For the text-containing cell, return its midpoint in [x, y] coordinate format. 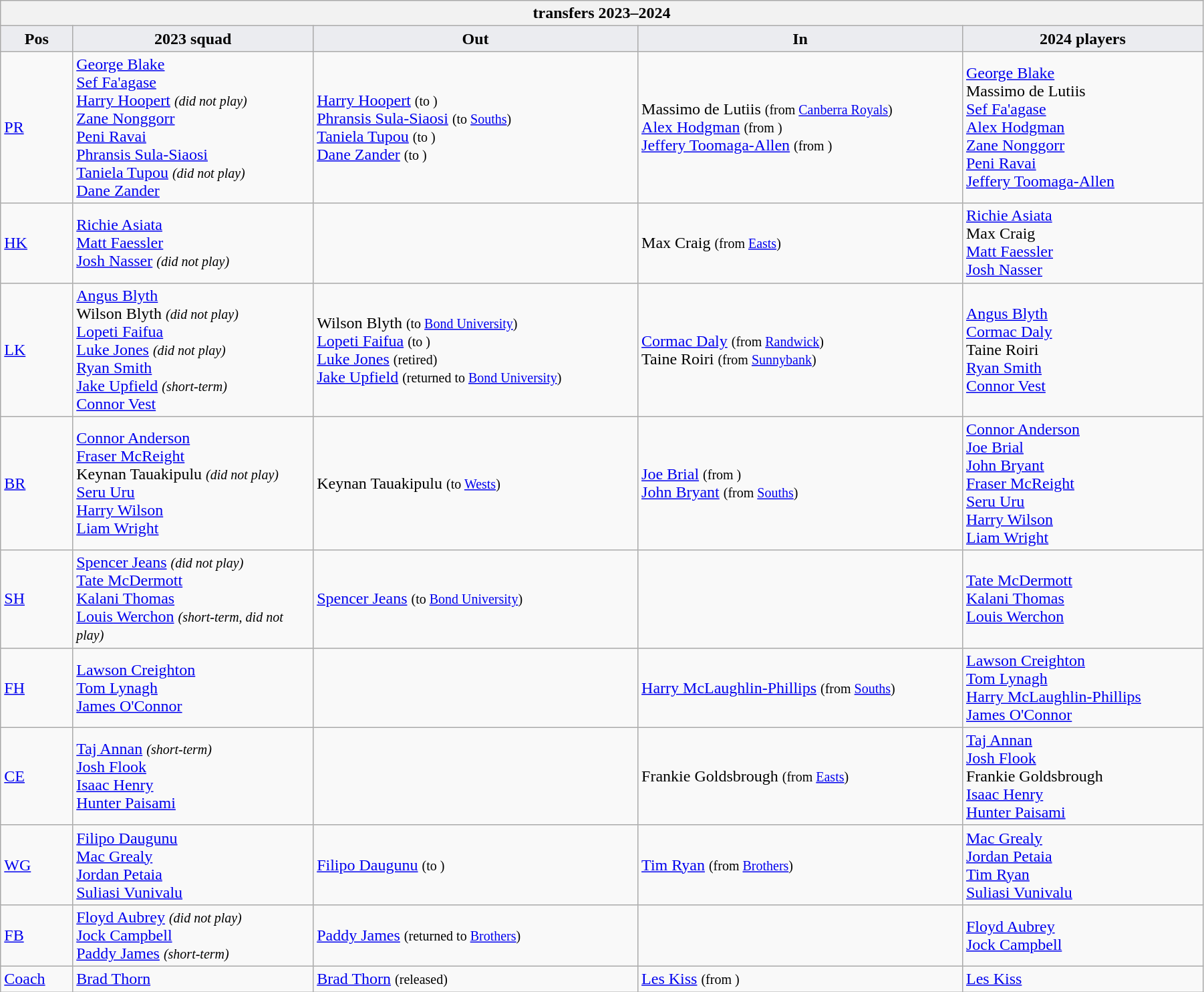
Pos [37, 39]
Spencer Jeans (did not play) Tate McDermott Kalani Thomas Louis Werchon (short-term, did not play) [193, 599]
WG [37, 865]
Cormac Daly (from Randwick) Taine Roiri (from Sunnybank) [800, 350]
Lawson Creighton Tom Lynagh James O'Connor [193, 687]
Taj Annan (short-term) Josh Flook Isaac Henry Hunter Paisami [193, 776]
CE [37, 776]
Spencer Jeans (to Bond University) [476, 599]
Joe Brial (from ) John Bryant (from Souths) [800, 483]
Angus Blyth Cormac Daly Taine Roiri Ryan Smith Connor Vest [1082, 350]
Richie Asiata Max Craig Matt Faessler Josh Nasser [1082, 243]
Max Craig (from Easts) [800, 243]
Filipo Daugunu Mac Grealy Jordan Petaia Suliasi Vunivalu [193, 865]
Lawson Creighton Tom Lynagh Harry McLaughlin-Phillips James O'Connor [1082, 687]
Coach [37, 979]
Les Kiss [1082, 979]
HK [37, 243]
2023 squad [193, 39]
Harry McLaughlin-Phillips (from Souths) [800, 687]
Connor Anderson Joe Brial John Bryant Fraser McReight Seru Uru Harry Wilson Liam Wright [1082, 483]
LK [37, 350]
Floyd Aubrey Jock Campbell [1082, 935]
Brad Thorn (released) [476, 979]
George Blake Sef Fa'agase Harry Hoopert (did not play) Zane Nonggorr Peni Ravai Phransis Sula-Siaosi Taniela Tupou (did not play) Dane Zander [193, 127]
Richie Asiata Matt Faessler Josh Nasser (did not play) [193, 243]
Keynan Tauakipulu (to Wests) [476, 483]
2024 players [1082, 39]
SH [37, 599]
Wilson Blyth (to Bond University) Lopeti Faifua (to ) Luke Jones (retired) Jake Upfield (returned to Bond University) [476, 350]
Out [476, 39]
In [800, 39]
Connor Anderson Fraser McReight Keynan Tauakipulu (did not play) Seru Uru Harry Wilson Liam Wright [193, 483]
Floyd Aubrey (did not play) Jock Campbell Paddy James (short-term) [193, 935]
Les Kiss (from ) [800, 979]
Angus Blyth Wilson Blyth (did not play) Lopeti Faifua Luke Jones (did not play) Ryan Smith Jake Upfield (short-term) Connor Vest [193, 350]
Taj Annan Josh Flook Frankie Goldsbrough Isaac Henry Hunter Paisami [1082, 776]
transfers 2023–2024 [602, 13]
FB [37, 935]
Paddy James (returned to Brothers) [476, 935]
Filipo Daugunu (to ) [476, 865]
Harry Hoopert (to ) Phransis Sula-Siaosi (to Souths) Taniela Tupou (to ) Dane Zander (to ) [476, 127]
BR [37, 483]
George Blake Massimo de Lutiis Sef Fa'agase Alex Hodgman Zane Nonggorr Peni Ravai Jeffery Toomaga-Allen [1082, 127]
PR [37, 127]
FH [37, 687]
Massimo de Lutiis (from Canberra Royals) Alex Hodgman (from ) Jeffery Toomaga-Allen (from ) [800, 127]
Mac Grealy Jordan Petaia Tim Ryan Suliasi Vunivalu [1082, 865]
Tate McDermott Kalani Thomas Louis Werchon [1082, 599]
Tim Ryan (from Brothers) [800, 865]
Brad Thorn [193, 979]
Frankie Goldsbrough (from Easts) [800, 776]
